Scan for the cell matching the given text and deliver its [X, Y] coordinate at center. 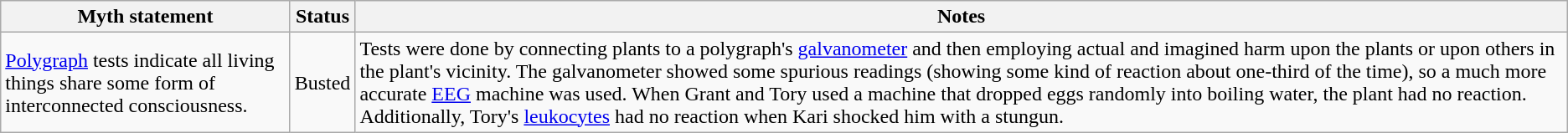
Status [322, 17]
Busted [322, 82]
Polygraph tests indicate all living things share some form of interconnected consciousness. [146, 82]
Myth statement [146, 17]
Notes [962, 17]
